Detect which cell encompasses the target text, then output its [x, y] center coordinate. 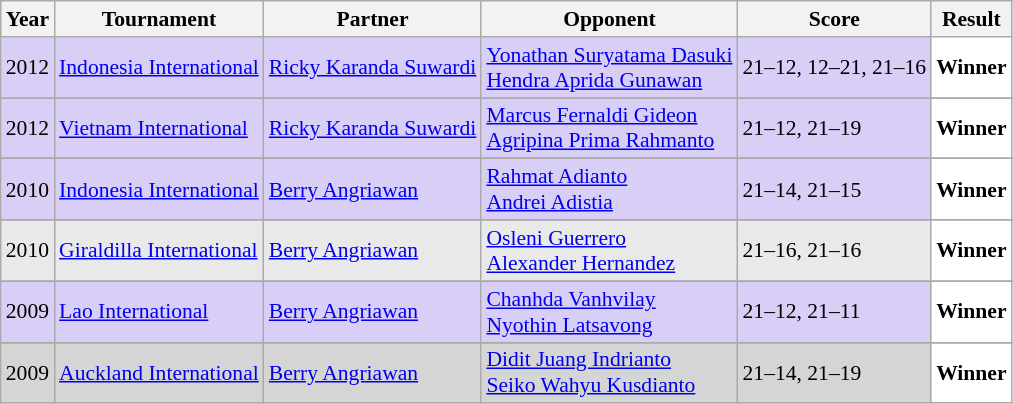
21–14, 21–15 [834, 190]
Lao International [159, 312]
21–12, 21–11 [834, 312]
Partner [373, 19]
Score [834, 19]
21–12, 21–19 [834, 128]
Didit Juang Indrianto Seiko Wahyu Kusdianto [609, 372]
Rahmat Adianto Andrei Adistia [609, 190]
Chanhda Vanhvilay Nyothin Latsavong [609, 312]
Vietnam International [159, 128]
21–14, 21–19 [834, 372]
Tournament [159, 19]
21–16, 21–16 [834, 250]
21–12, 12–21, 21–16 [834, 68]
Year [28, 19]
Osleni Guerrero Alexander Hernandez [609, 250]
Auckland International [159, 372]
Result [972, 19]
Yonathan Suryatama Dasuki Hendra Aprida Gunawan [609, 68]
Opponent [609, 19]
Giraldilla International [159, 250]
Marcus Fernaldi Gideon Agripina Prima Rahmanto [609, 128]
